For the text-containing cell, return its midpoint in (x, y) coordinate format. 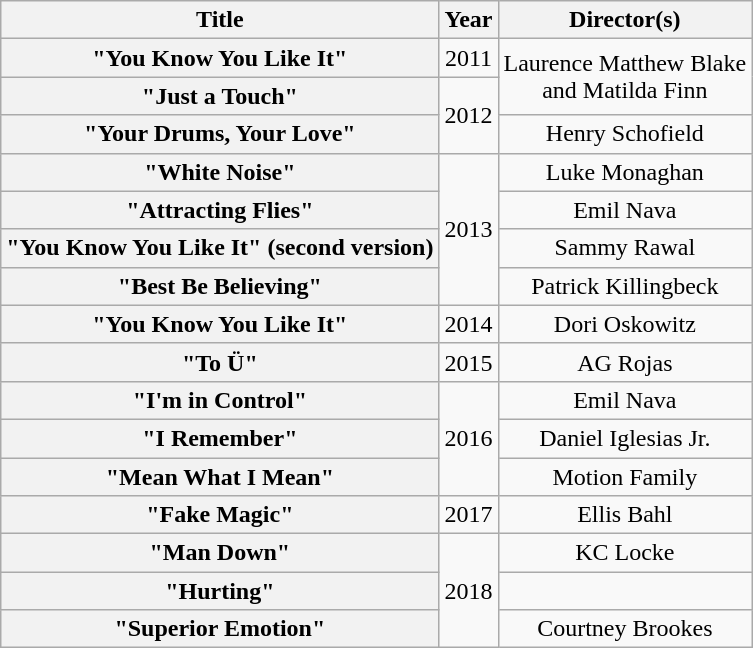
"Best Be Believing" (220, 286)
2017 (468, 515)
2016 (468, 438)
AG Rojas (625, 362)
"You Know You Like It" (second version) (220, 248)
Courtney Brookes (625, 629)
Daniel Iglesias Jr. (625, 438)
Dori Oskowitz (625, 324)
"Hurting" (220, 591)
KC Locke (625, 553)
"Man Down" (220, 553)
Year (468, 20)
Title (220, 20)
Luke Monaghan (625, 172)
2012 (468, 115)
Laurence Matthew Blakeand Matilda Finn (625, 77)
"Attracting Flies" (220, 210)
"I Remember" (220, 438)
"I'm in Control" (220, 400)
Ellis Bahl (625, 515)
2014 (468, 324)
"Fake Magic" (220, 515)
2013 (468, 229)
"Superior Emotion" (220, 629)
"Your Drums, Your Love" (220, 134)
Sammy Rawal (625, 248)
2011 (468, 58)
Henry Schofield (625, 134)
2015 (468, 362)
"Just a Touch" (220, 96)
"To Ü" (220, 362)
2018 (468, 591)
"White Noise" (220, 172)
Motion Family (625, 477)
Patrick Killingbeck (625, 286)
"Mean What I Mean" (220, 477)
Director(s) (625, 20)
